Determine the (x, y) coordinate at the center of the cell enclosing the given text.  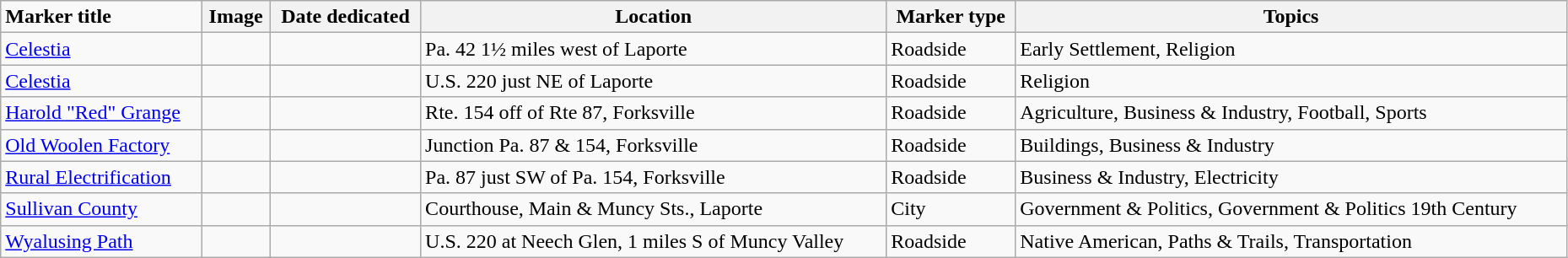
Government & Politics, Government & Politics 19th Century (1291, 209)
Wyalusing Path (101, 241)
Religion (1291, 81)
City (951, 209)
Pa. 87 just SW of Pa. 154, Forksville (654, 177)
Business & Industry, Electricity (1291, 177)
Early Settlement, Religion (1291, 49)
Sullivan County (101, 209)
Rural Electrification (101, 177)
Location (654, 17)
Courthouse, Main & Muncy Sts., Laporte (654, 209)
Old Woolen Factory (101, 145)
Harold "Red" Grange (101, 113)
Date dedicated (345, 17)
U.S. 220 just NE of Laporte (654, 81)
U.S. 220 at Neech Glen, 1 miles S of Muncy Valley (654, 241)
Agriculture, Business & Industry, Football, Sports (1291, 113)
Pa. 42 1½ miles west of Laporte (654, 49)
Marker type (951, 17)
Topics (1291, 17)
Native American, Paths & Trails, Transportation (1291, 241)
Image (236, 17)
Rte. 154 off of Rte 87, Forksville (654, 113)
Marker title (101, 17)
Buildings, Business & Industry (1291, 145)
Junction Pa. 87 & 154, Forksville (654, 145)
